Detect which cell encompasses the target text, then output its (X, Y) center coordinate. 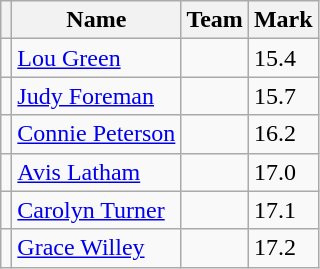
17.2 (283, 248)
Judy Foreman (96, 96)
Team (215, 20)
Grace Willey (96, 248)
Avis Latham (96, 172)
Carolyn Turner (96, 210)
Name (96, 20)
Lou Green (96, 58)
17.0 (283, 172)
Mark (283, 20)
16.2 (283, 134)
17.1 (283, 210)
Connie Peterson (96, 134)
15.7 (283, 96)
15.4 (283, 58)
